For the text-containing cell, return its midpoint in (X, Y) coordinate format. 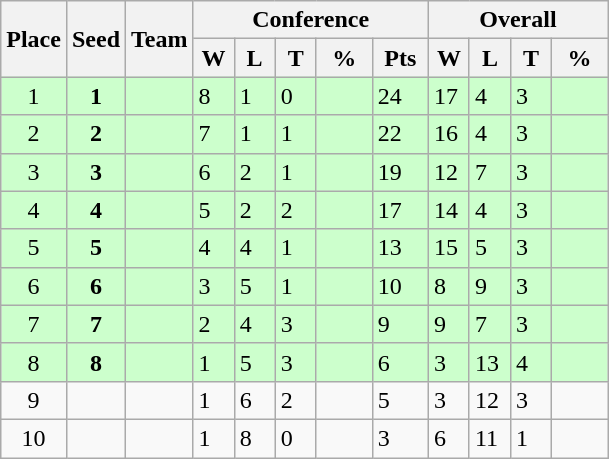
14 (448, 210)
Team (160, 39)
Conference (310, 20)
19 (400, 172)
16 (448, 134)
Overall (518, 20)
15 (448, 248)
24 (400, 96)
Seed (96, 39)
11 (490, 438)
Place (34, 39)
22 (400, 134)
Pts (400, 58)
